Find where the given text appears and provide that cell's center as [X, Y] coordinate. 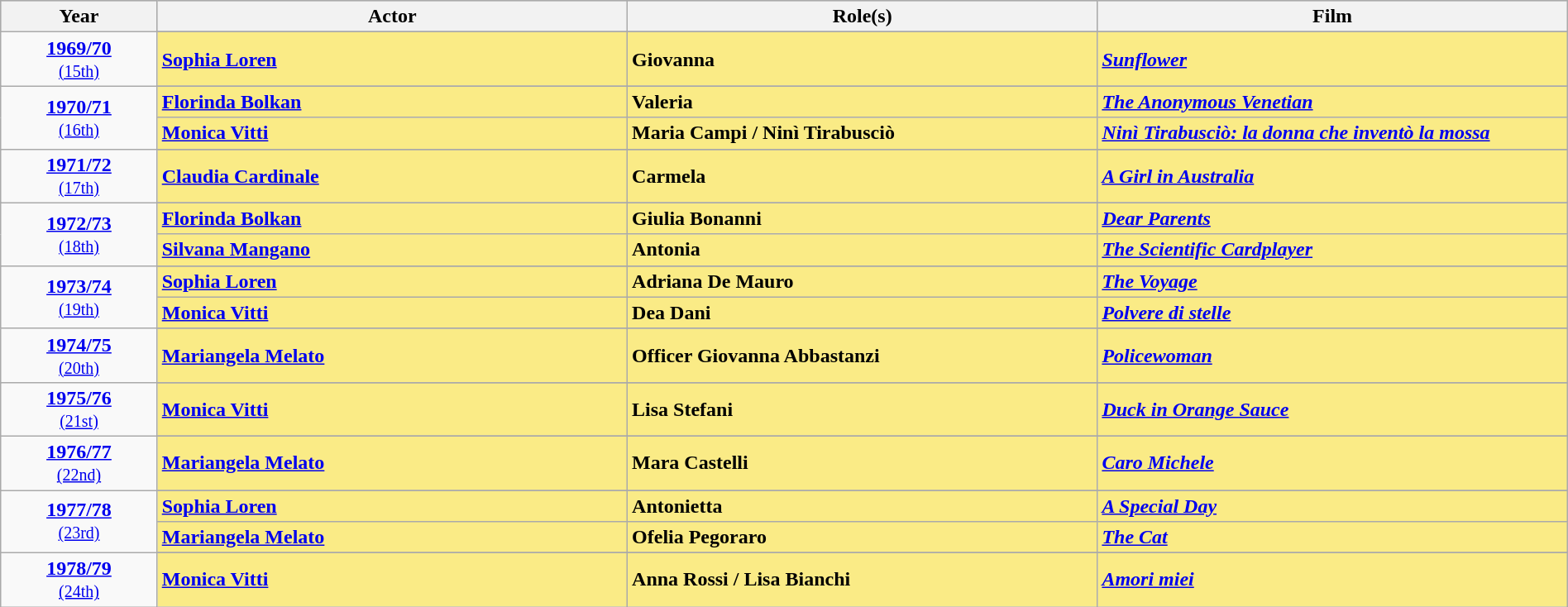
Lisa Stefani [863, 409]
Carmela [863, 175]
Film [1332, 17]
The Anonymous Venetian [1332, 102]
1973/74(19th) [79, 297]
Silvana Mangano [392, 250]
Ofelia Pegoraro [863, 538]
1976/77(22nd) [79, 463]
Anna Rossi / Lisa Bianchi [863, 581]
Sunflower [1332, 60]
Polvere di stelle [1332, 313]
Adriana De Mauro [863, 281]
1975/76(21st) [79, 409]
Antonietta [863, 505]
Actor [392, 17]
1971/72(17th) [79, 175]
Duck in Orange Sauce [1332, 409]
The Scientific Cardplayer [1332, 250]
Officer Giovanna Abbastanzi [863, 356]
Role(s) [863, 17]
Mara Castelli [863, 463]
1970/71(16th) [79, 117]
1978/79(24th) [79, 581]
1974/75(20th) [79, 356]
1977/78(23rd) [79, 521]
Year [79, 17]
Antonia [863, 250]
Valeria [863, 102]
A Girl in Australia [1332, 175]
Giulia Bonanni [863, 218]
Amori miei [1332, 581]
Claudia Cardinale [392, 175]
The Cat [1332, 538]
Dear Parents [1332, 218]
Dea Dani [863, 313]
Maria Campi / Ninì Tirabusciò [863, 133]
Policewoman [1332, 356]
A Special Day [1332, 505]
The Voyage [1332, 281]
Ninì Tirabusciò: la donna che inventò la mossa [1332, 133]
1972/73(18th) [79, 234]
Caro Michele [1332, 463]
1969/70(15th) [79, 60]
Giovanna [863, 60]
